Extract the (x, y) coordinate from the center of the cell holding the provided text.  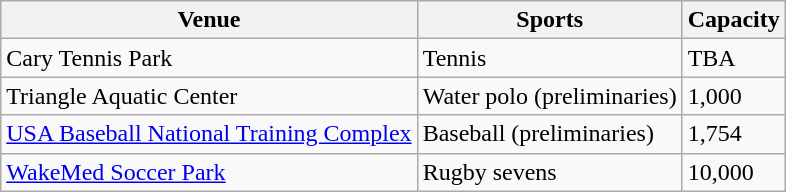
Cary Tennis Park (209, 58)
Baseball (preliminaries) (550, 134)
Capacity (734, 20)
10,000 (734, 172)
1,754 (734, 134)
Sports (550, 20)
Rugby sevens (550, 172)
1,000 (734, 96)
Venue (209, 20)
Water polo (preliminaries) (550, 96)
Triangle Aquatic Center (209, 96)
USA Baseball National Training Complex (209, 134)
TBA (734, 58)
Tennis (550, 58)
WakeMed Soccer Park (209, 172)
